For the text-containing cell, return its midpoint in [x, y] coordinate format. 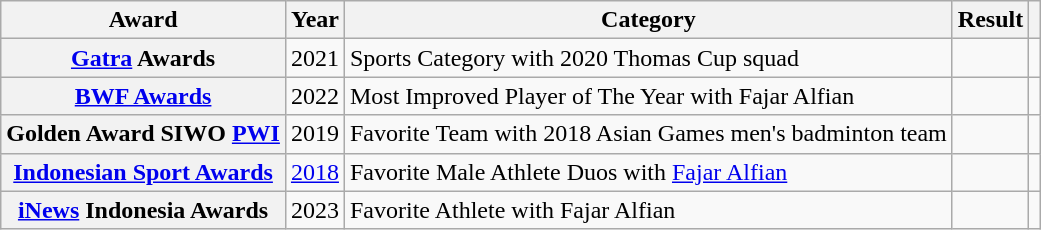
2021 [314, 58]
2019 [314, 134]
Year [314, 20]
Gatra Awards [144, 58]
Result [990, 20]
Indonesian Sport Awards [144, 172]
Category [648, 20]
Favorite Athlete with Fajar Alfian [648, 210]
Favorite Male Athlete Duos with Fajar Alfian [648, 172]
iNews Indonesia Awards [144, 210]
Favorite Team with 2018 Asian Games men's badminton team [648, 134]
2023 [314, 210]
Golden Award SIWO PWI [144, 134]
2022 [314, 96]
Award [144, 20]
BWF Awards [144, 96]
2018 [314, 172]
Sports Category with 2020 Thomas Cup squad [648, 58]
Most Improved Player of The Year with Fajar Alfian [648, 96]
